Extract the [x, y] coordinate from the center of the cell holding the provided text.  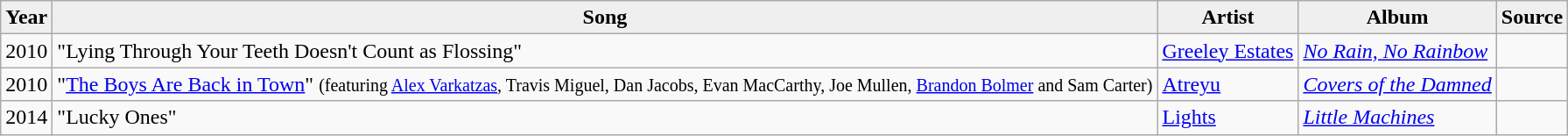
2014 [26, 118]
Atreyu [1227, 84]
Little Machines [1397, 118]
No Rain, No Rainbow [1397, 51]
"Lying Through Your Teeth Doesn't Count as Flossing" [605, 51]
Covers of the Damned [1397, 84]
"The Boys Are Back in Town" (featuring Alex Varkatzas, Travis Miguel, Dan Jacobs, Evan MacCarthy, Joe Mullen, Brandon Bolmer and Sam Carter) [605, 84]
Song [605, 18]
Greeley Estates [1227, 51]
Artist [1227, 18]
"Lucky Ones" [605, 118]
Album [1397, 18]
Year [26, 18]
Source [1532, 18]
Lights [1227, 118]
